For the text-containing cell, return its midpoint in (x, y) coordinate format. 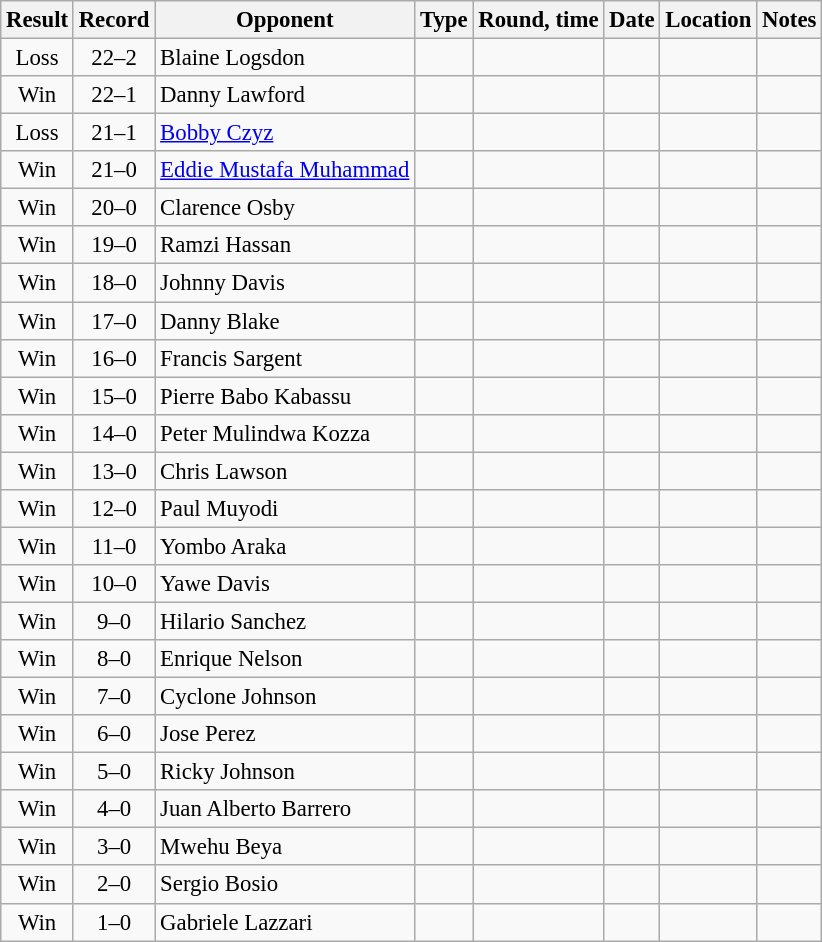
Notes (790, 20)
Eddie Mustafa Muhammad (285, 170)
8–0 (114, 659)
Clarence Osby (285, 208)
Ramzi Hassan (285, 245)
Cyclone Johnson (285, 697)
16–0 (114, 358)
21–1 (114, 133)
Johnny Davis (285, 283)
Danny Blake (285, 321)
2–0 (114, 885)
Blaine Logsdon (285, 58)
22–1 (114, 95)
Francis Sargent (285, 358)
Paul Muyodi (285, 509)
13–0 (114, 471)
Pierre Babo Kabassu (285, 396)
Sergio Bosio (285, 885)
19–0 (114, 245)
Enrique Nelson (285, 659)
Danny Lawford (285, 95)
Peter Mulindwa Kozza (285, 433)
Gabriele Lazzari (285, 922)
Juan Alberto Barrero (285, 809)
4–0 (114, 809)
7–0 (114, 697)
Date (632, 20)
11–0 (114, 546)
22–2 (114, 58)
Ricky Johnson (285, 772)
21–0 (114, 170)
12–0 (114, 509)
Round, time (538, 20)
14–0 (114, 433)
Bobby Czyz (285, 133)
Opponent (285, 20)
Result (38, 20)
20–0 (114, 208)
5–0 (114, 772)
Hilario Sanchez (285, 621)
Record (114, 20)
15–0 (114, 396)
Mwehu Beya (285, 847)
Yombo Araka (285, 546)
Chris Lawson (285, 471)
17–0 (114, 321)
Location (708, 20)
Jose Perez (285, 734)
9–0 (114, 621)
10–0 (114, 584)
1–0 (114, 922)
6–0 (114, 734)
Type (444, 20)
3–0 (114, 847)
18–0 (114, 283)
Yawe Davis (285, 584)
